Pinpoint the cell where the given text exists, returning its [x, y] midpoint coordinate. 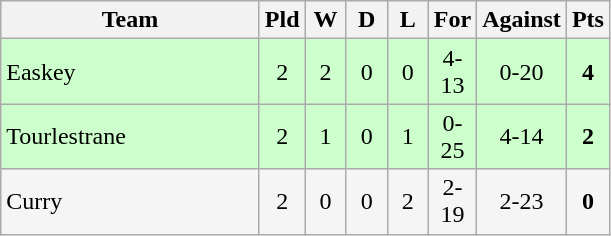
2-19 [452, 202]
Tourlestrane [130, 136]
W [326, 20]
Pld [282, 20]
2-23 [522, 202]
Pts [588, 20]
For [452, 20]
L [408, 20]
0-25 [452, 136]
Team [130, 20]
Against [522, 20]
D [366, 20]
Curry [130, 202]
4-13 [452, 72]
Easkey [130, 72]
4-14 [522, 136]
0-20 [522, 72]
4 [588, 72]
